Capture the cell that displays the provided text and extract its [x, y] central coordinate. 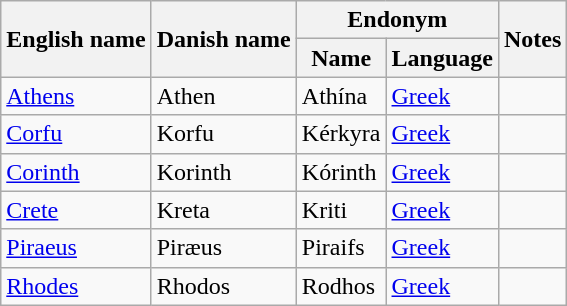
Corinth [76, 172]
Rhodes [76, 286]
Piraifs [341, 248]
Kreta [224, 210]
Crete [76, 210]
Corfu [76, 134]
Kérkyra [341, 134]
Kriti [341, 210]
Notes [532, 39]
Rhodos [224, 286]
Kórinth [341, 172]
Language [442, 58]
Rodhos [341, 286]
Piraeus [76, 248]
Name [341, 58]
Danish name [224, 39]
Athens [76, 96]
English name [76, 39]
Endonym [397, 20]
Athína [341, 96]
Athen [224, 96]
Piræus [224, 248]
Korinth [224, 172]
Korfu [224, 134]
